Provide the (X, Y) coordinate of the cell's center where the given text is located.  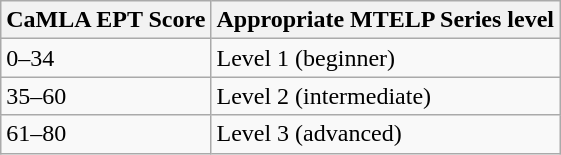
35–60 (106, 96)
Appropriate MTELP Series level (386, 20)
Level 1 (beginner) (386, 58)
0–34 (106, 58)
CaMLA EPT Score (106, 20)
Level 2 (intermediate) (386, 96)
61–80 (106, 134)
Level 3 (advanced) (386, 134)
